Locate the cell with the specified text and output its (X, Y) center coordinate. 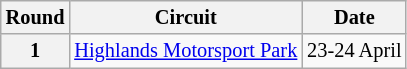
23-24 April (354, 51)
Date (354, 17)
Highlands Motorsport Park (186, 51)
Circuit (186, 17)
Round (36, 17)
1 (36, 51)
